Extract the (X, Y) coordinate from the center of the cell holding the provided text.  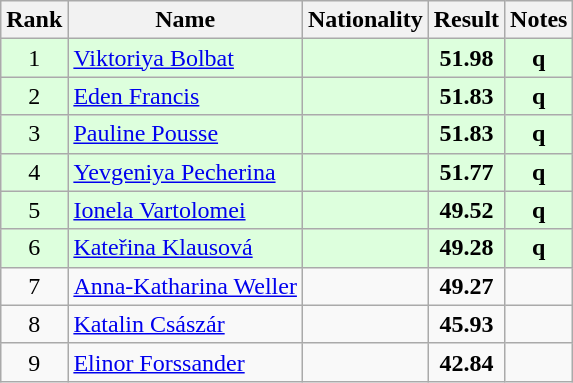
51.98 (466, 58)
2 (34, 96)
Rank (34, 20)
9 (34, 362)
6 (34, 248)
Pauline Pousse (186, 134)
Viktoriya Bolbat (186, 58)
8 (34, 324)
Notes (539, 20)
51.77 (466, 172)
Eden Francis (186, 96)
Kateřina Klausová (186, 248)
49.52 (466, 210)
Ionela Vartolomei (186, 210)
3 (34, 134)
Name (186, 20)
5 (34, 210)
Anna-Katharina Weller (186, 286)
49.27 (466, 286)
42.84 (466, 362)
49.28 (466, 248)
Yevgeniya Pecherina (186, 172)
4 (34, 172)
Katalin Császár (186, 324)
Result (466, 20)
45.93 (466, 324)
Elinor Forssander (186, 362)
Nationality (365, 20)
7 (34, 286)
1 (34, 58)
